Identify which cell holds the provided text, then report its (x, y) central coordinate. 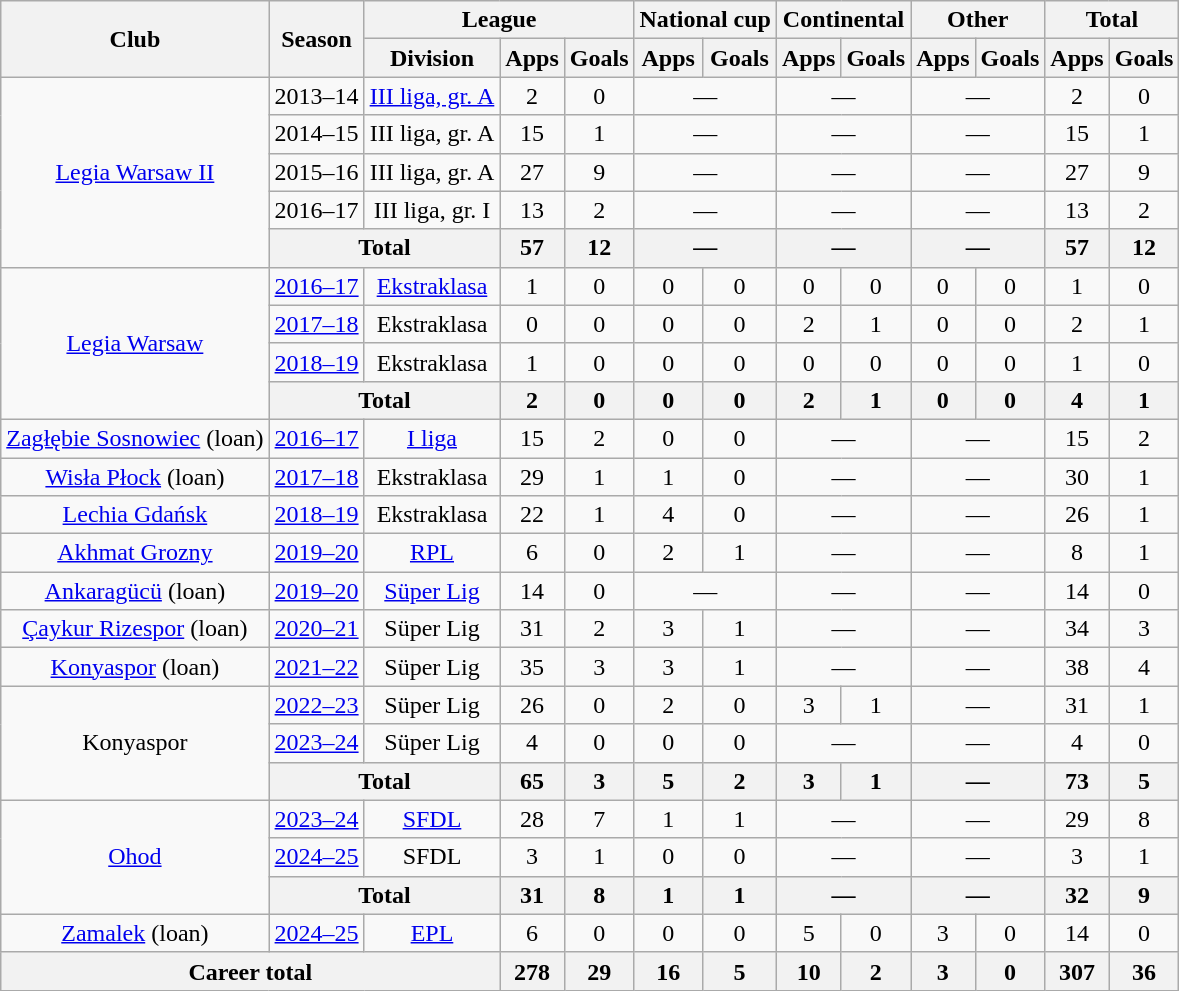
38 (1077, 667)
2020–21 (316, 629)
Zamalek (loan) (135, 933)
I liga (432, 438)
EPL (432, 933)
73 (1077, 781)
Legia Warsaw (135, 343)
2021–22 (316, 667)
Legia Warsaw II (135, 172)
34 (1077, 629)
Wisła Płock (loan) (135, 477)
Club (135, 39)
Çaykur Rizespor (loan) (135, 629)
2013–14 (316, 96)
10 (808, 971)
278 (532, 971)
2015–16 (316, 172)
Continental (843, 20)
III liga, gr. I (432, 210)
Lechia Gdańsk (135, 515)
307 (1077, 971)
28 (532, 819)
35 (532, 667)
Konyaspor (135, 743)
League (499, 20)
30 (1077, 477)
Akhmat Grozny (135, 553)
Zagłębie Sosnowiec (loan) (135, 438)
RPL (432, 553)
Ankaragücü (loan) (135, 591)
36 (1144, 971)
16 (668, 971)
Konyaspor (loan) (135, 667)
Other (978, 20)
22 (532, 515)
2014–15 (316, 134)
Division (432, 58)
National cup (705, 20)
32 (1077, 895)
2022–23 (316, 705)
Career total (250, 971)
65 (532, 781)
7 (599, 819)
Ohod (135, 857)
Season (316, 39)
